Extract the [x, y] coordinate from the center of the cell holding the provided text.  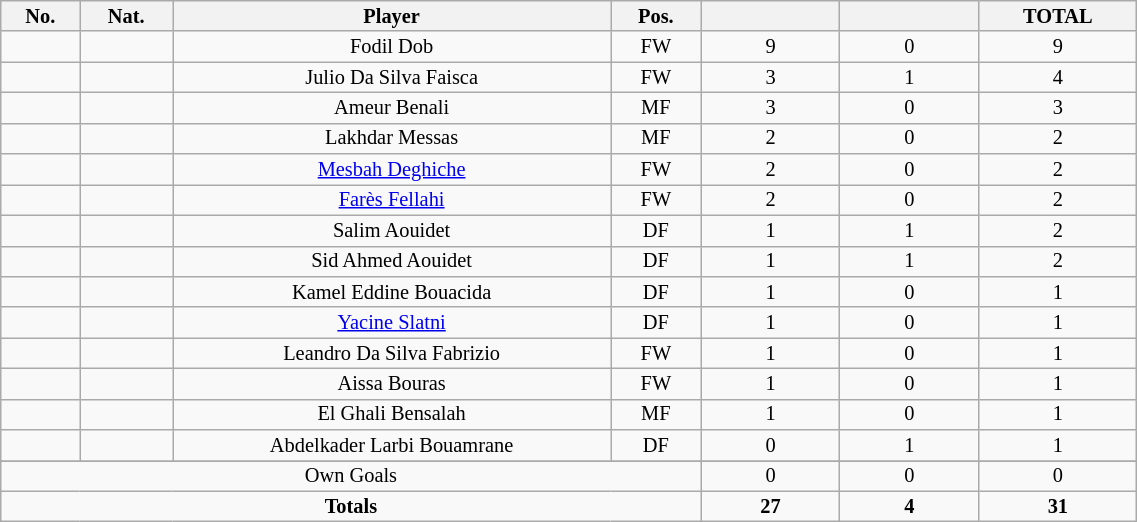
Farès Fellahi [392, 200]
Mesbah Deghiche [392, 170]
Fodil Dob [392, 46]
Kamel Eddine Bouacida [392, 292]
Yacine Slatni [392, 322]
Nat. [126, 16]
Own Goals [351, 476]
No. [40, 16]
Aissa Bouras [392, 384]
Sid Ahmed Aouidet [392, 262]
Julio Da Silva Faisca [392, 78]
Player [392, 16]
Abdelkader Larbi Bouamrane [392, 446]
31 [1058, 506]
Lakhdar Messas [392, 138]
27 [770, 506]
Salim Aouidet [392, 230]
Totals [351, 506]
TOTAL [1058, 16]
Ameur Benali [392, 108]
Leandro Da Silva Fabrizio [392, 354]
Pos. [656, 16]
El Ghali Bensalah [392, 414]
